Detect which cell encompasses the target text, then output its [x, y] center coordinate. 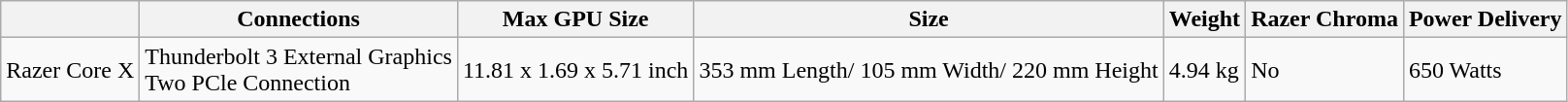
4.94 kg [1204, 70]
Max GPU Size [574, 19]
Razer Chroma [1325, 19]
Razer Core X [70, 70]
Weight [1204, 19]
11.81 x 1.69 x 5.71 inch [574, 70]
Connections [299, 19]
353 mm Length/ 105 mm Width/ 220 mm Height [929, 70]
650 Watts [1485, 70]
No [1325, 70]
Size [929, 19]
Power Delivery [1485, 19]
Thunderbolt 3 External GraphicsTwo PCle Connection [299, 70]
